Pinpoint the cell where the given text exists, returning its [x, y] midpoint coordinate. 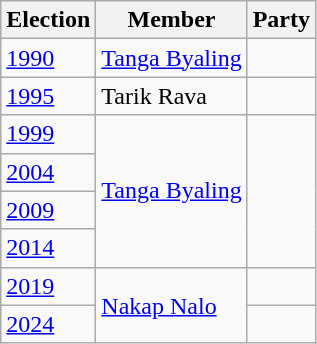
Election [48, 20]
2014 [48, 248]
Tarik Rava [172, 96]
1999 [48, 134]
2019 [48, 286]
2004 [48, 172]
2024 [48, 324]
Party [281, 20]
Nakap Nalo [172, 305]
1990 [48, 58]
1995 [48, 96]
Member [172, 20]
2009 [48, 210]
